Find where the given text appears and provide that cell's center as [X, Y] coordinate. 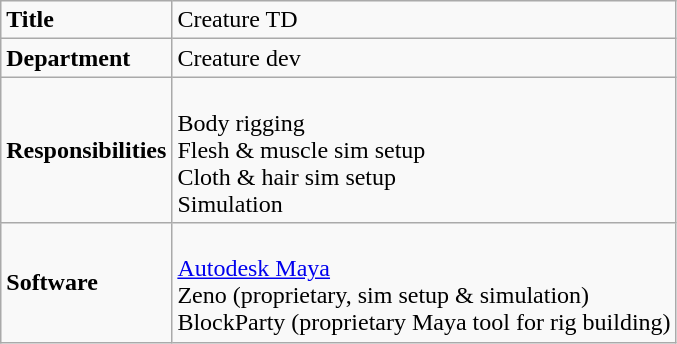
Creature TD [424, 20]
Body rigging Flesh & muscle sim setup Cloth & hair sim setup Simulation [424, 150]
Responsibilities [86, 150]
Department [86, 58]
Creature dev [424, 58]
Autodesk Maya Zeno (proprietary, sim setup & simulation) BlockParty (proprietary Maya tool for rig building) [424, 282]
Title [86, 20]
Software [86, 282]
